Return (X, Y) of the center of cell containing provided text 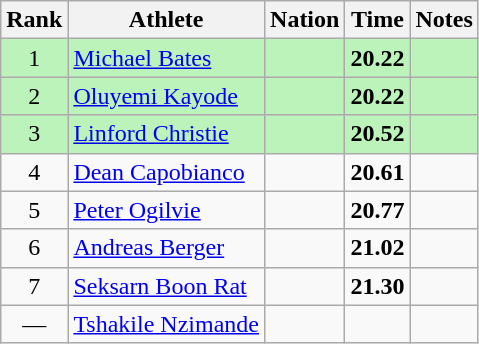
1 (34, 58)
Andreas Berger (166, 248)
Linford Christie (166, 134)
2 (34, 96)
Oluyemi Kayode (166, 96)
Rank (34, 20)
7 (34, 286)
6 (34, 248)
3 (34, 134)
Athlete (166, 20)
Nation (305, 20)
Dean Capobianco (166, 172)
Peter Ogilvie (166, 210)
5 (34, 210)
— (34, 324)
21.30 (378, 286)
4 (34, 172)
Notes (444, 20)
Seksarn Boon Rat (166, 286)
20.77 (378, 210)
Tshakile Nzimande (166, 324)
Time (378, 20)
Michael Bates (166, 58)
21.02 (378, 248)
20.61 (378, 172)
20.52 (378, 134)
